Pinpoint the cell where the given text exists, returning its [X, Y] midpoint coordinate. 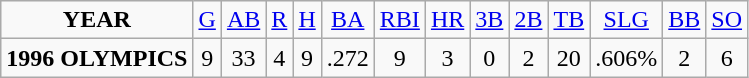
H [307, 20]
6 [727, 58]
0 [490, 58]
33 [243, 58]
RBI [400, 20]
3 [447, 58]
R [280, 20]
.606% [626, 58]
4 [280, 58]
AB [243, 20]
BA [348, 20]
SO [727, 20]
2B [528, 20]
3B [490, 20]
BB [684, 20]
SLG [626, 20]
HR [447, 20]
TB [569, 20]
1996 OLYMPICS [97, 58]
YEAR [97, 20]
G [207, 20]
20 [569, 58]
.272 [348, 58]
